Detect which cell encompasses the target text, then output its (x, y) center coordinate. 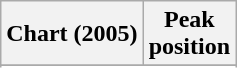
Peakposition (189, 34)
Chart (2005) (72, 34)
